Capture the cell that displays the provided text and extract its (x, y) central coordinate. 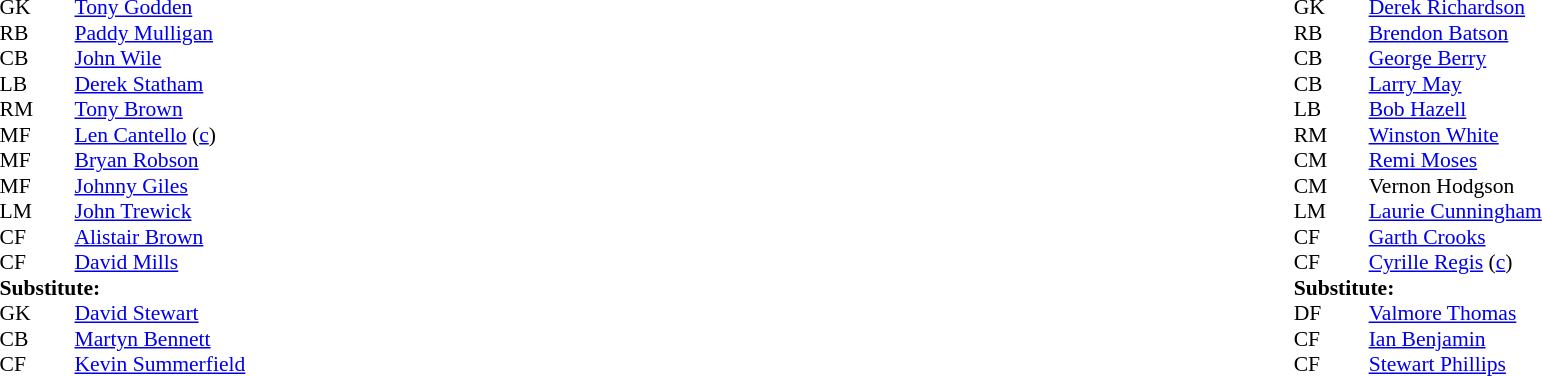
Martyn Bennett (160, 339)
DF (1313, 313)
Ian Benjamin (1456, 339)
Johnny Giles (160, 186)
Valmore Thomas (1456, 313)
Bryan Robson (160, 161)
Laurie Cunningham (1456, 211)
Cyrille Regis (c) (1456, 263)
George Berry (1456, 59)
Winston White (1456, 135)
Derek Statham (160, 84)
Vernon Hodgson (1456, 186)
Remi Moses (1456, 161)
GK (19, 313)
Len Cantello (c) (160, 135)
David Stewart (160, 313)
Tony Brown (160, 109)
Alistair Brown (160, 237)
Paddy Mulligan (160, 33)
Bob Hazell (1456, 109)
David Mills (160, 263)
Larry May (1456, 84)
Garth Crooks (1456, 237)
John Trewick (160, 211)
John Wile (160, 59)
Brendon Batson (1456, 33)
